Determine the (X, Y) coordinate at the center of the cell enclosing the given text.  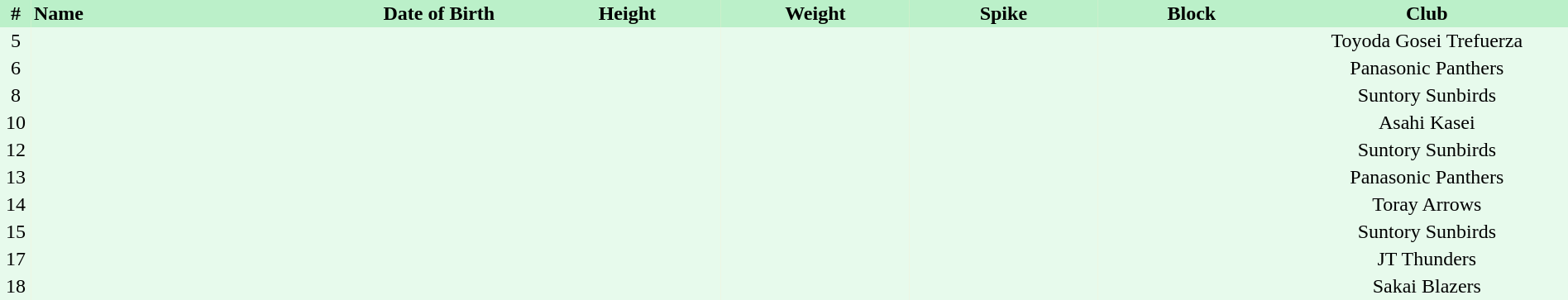
JT Thunders (1427, 260)
10 (16, 122)
Asahi Kasei (1427, 122)
Spike (1004, 13)
14 (16, 205)
# (16, 13)
Club (1427, 13)
Toray Arrows (1427, 205)
17 (16, 260)
6 (16, 68)
Weight (815, 13)
Toyoda Gosei Trefuerza (1427, 41)
Sakai Blazers (1427, 286)
15 (16, 231)
Block (1192, 13)
Date of Birth (439, 13)
12 (16, 150)
8 (16, 96)
Height (628, 13)
13 (16, 177)
18 (16, 286)
Name (189, 13)
5 (16, 41)
